From the cell containing the given text, extract its center point as (X, Y) coordinate. 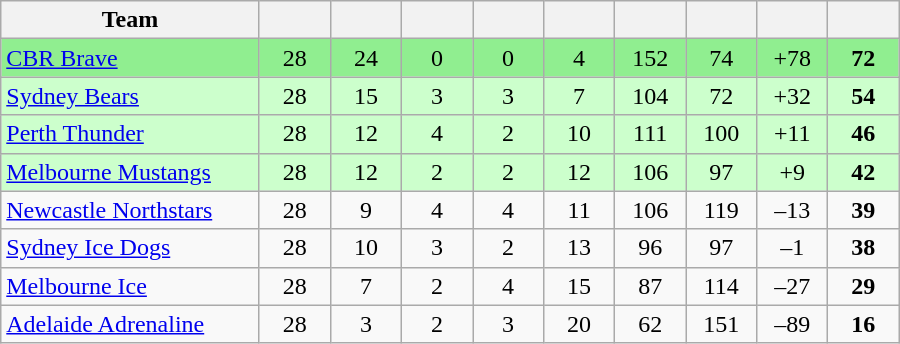
Team (130, 20)
9 (366, 210)
Sydney Ice Dogs (130, 248)
+32 (792, 96)
96 (650, 248)
104 (650, 96)
151 (722, 324)
87 (650, 286)
–27 (792, 286)
13 (580, 248)
11 (580, 210)
–1 (792, 248)
54 (864, 96)
74 (722, 58)
Adelaide Adrenaline (130, 324)
39 (864, 210)
Perth Thunder (130, 134)
62 (650, 324)
38 (864, 248)
152 (650, 58)
29 (864, 286)
Melbourne Mustangs (130, 172)
119 (722, 210)
+11 (792, 134)
114 (722, 286)
20 (580, 324)
111 (650, 134)
Newcastle Northstars (130, 210)
+78 (792, 58)
46 (864, 134)
42 (864, 172)
–89 (792, 324)
Sydney Bears (130, 96)
CBR Brave (130, 58)
16 (864, 324)
+9 (792, 172)
100 (722, 134)
24 (366, 58)
Melbourne Ice (130, 286)
–13 (792, 210)
